For the text-containing cell, return its midpoint in [X, Y] coordinate format. 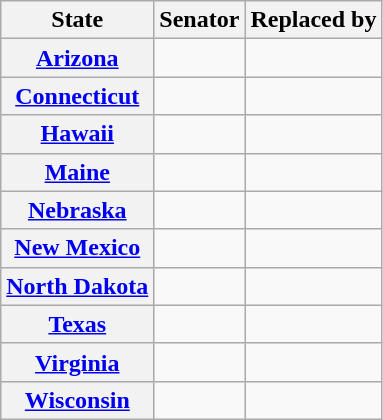
New Mexico [78, 248]
Senator [200, 20]
Hawaii [78, 134]
Arizona [78, 58]
State [78, 20]
Connecticut [78, 96]
Wisconsin [78, 400]
Maine [78, 172]
Replaced by [314, 20]
North Dakota [78, 286]
Texas [78, 324]
Nebraska [78, 210]
Virginia [78, 362]
